Locate the cell with the specified text and output its (X, Y) center coordinate. 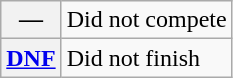
Did not compete (146, 20)
DNF (31, 58)
Did not finish (146, 58)
— (31, 20)
